Find where the given text appears and provide that cell's center as (x, y) coordinate. 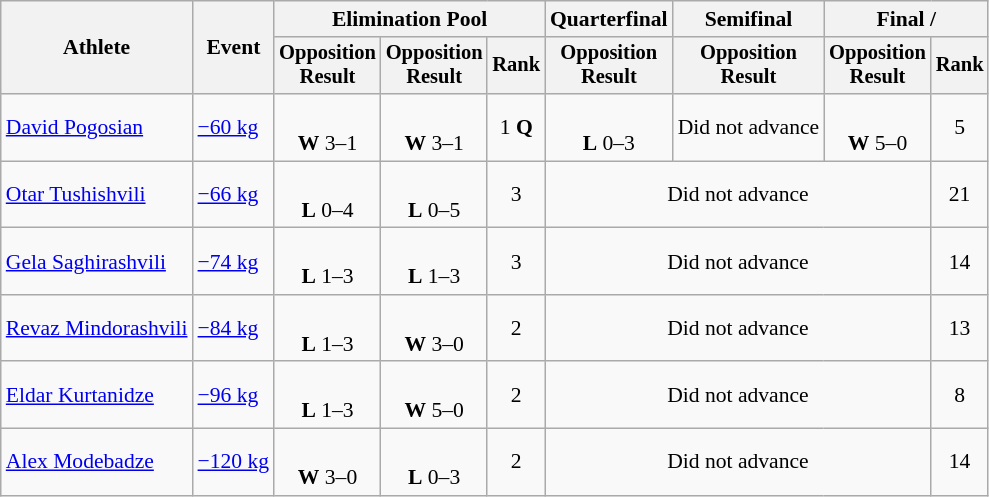
Eldar Kurtanidze (97, 396)
Gela Saghirashvili (97, 262)
L 0–5 (434, 194)
Quarterfinal (609, 19)
Athlete (97, 48)
5 (960, 128)
13 (960, 328)
Semifinal (749, 19)
−60 kg (234, 128)
1 Q (516, 128)
Alex Modebadze (97, 462)
−74 kg (234, 262)
8 (960, 396)
Elimination Pool (410, 19)
Event (234, 48)
Final / (906, 19)
−84 kg (234, 328)
−66 kg (234, 194)
−120 kg (234, 462)
L 0–4 (328, 194)
Otar Tushishvili (97, 194)
Revaz Mindorashvili (97, 328)
−96 kg (234, 396)
21 (960, 194)
David Pogosian (97, 128)
